Provide the (X, Y) coordinate of the cell's center where the given text is located.  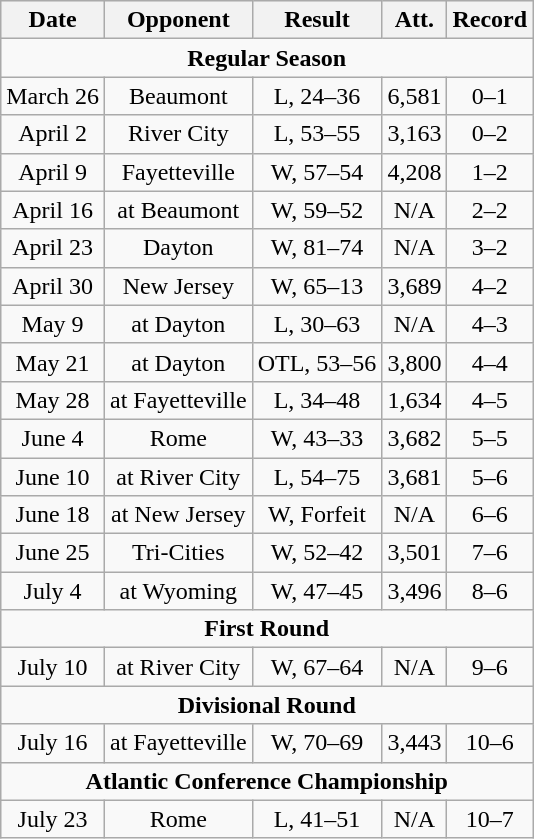
July 23 (53, 819)
1,634 (414, 400)
4,208 (414, 172)
9–6 (490, 667)
4–4 (490, 362)
at Wyoming (178, 591)
3,501 (414, 553)
8–6 (490, 591)
W, 47–45 (317, 591)
at New Jersey (178, 515)
L, 24–36 (317, 96)
Opponent (178, 20)
June 4 (53, 438)
July 4 (53, 591)
W, 59–52 (317, 210)
Divisional Round (267, 705)
New Jersey (178, 286)
July 16 (53, 743)
June 18 (53, 515)
3,681 (414, 477)
Tri-Cities (178, 553)
3–2 (490, 248)
W, 65–13 (317, 286)
W, 43–33 (317, 438)
Beaumont (178, 96)
First Round (267, 629)
May 9 (53, 324)
Result (317, 20)
L, 53–55 (317, 134)
May 21 (53, 362)
Record (490, 20)
June 25 (53, 553)
April 30 (53, 286)
May 28 (53, 400)
L, 34–48 (317, 400)
0–2 (490, 134)
June 10 (53, 477)
OTL, 53–56 (317, 362)
River City (178, 134)
10–6 (490, 743)
W, 57–54 (317, 172)
W, 52–42 (317, 553)
6–6 (490, 515)
L, 41–51 (317, 819)
L, 54–75 (317, 477)
April 2 (53, 134)
3,443 (414, 743)
April 23 (53, 248)
4–2 (490, 286)
April 9 (53, 172)
7–6 (490, 553)
6,581 (414, 96)
3,682 (414, 438)
5–5 (490, 438)
3,800 (414, 362)
W, 67–64 (317, 667)
Date (53, 20)
0–1 (490, 96)
Fayetteville (178, 172)
W, 81–74 (317, 248)
March 26 (53, 96)
Att. (414, 20)
3,163 (414, 134)
Dayton (178, 248)
Atlantic Conference Championship (267, 781)
5–6 (490, 477)
3,496 (414, 591)
4–5 (490, 400)
April 16 (53, 210)
at Beaumont (178, 210)
L, 30–63 (317, 324)
W, 70–69 (317, 743)
10–7 (490, 819)
4–3 (490, 324)
3,689 (414, 286)
W, Forfeit (317, 515)
1–2 (490, 172)
Regular Season (267, 58)
2–2 (490, 210)
July 10 (53, 667)
